Locate the cell with the specified text and output its [X, Y] center coordinate. 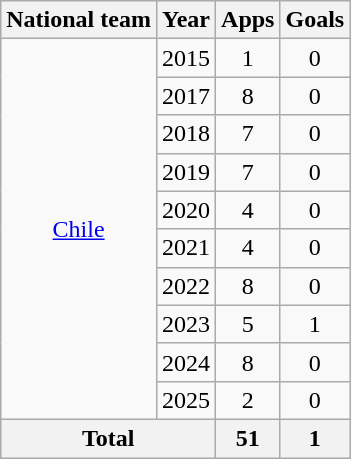
National team [79, 20]
Apps [248, 20]
51 [248, 438]
2019 [186, 172]
2020 [186, 210]
2025 [186, 400]
2018 [186, 134]
Total [108, 438]
2023 [186, 324]
Chile [79, 230]
Goals [315, 20]
2017 [186, 96]
2015 [186, 58]
2 [248, 400]
5 [248, 324]
2022 [186, 286]
2024 [186, 362]
2021 [186, 248]
Year [186, 20]
